Provide the [x, y] coordinate of the cell's center where the given text is located.  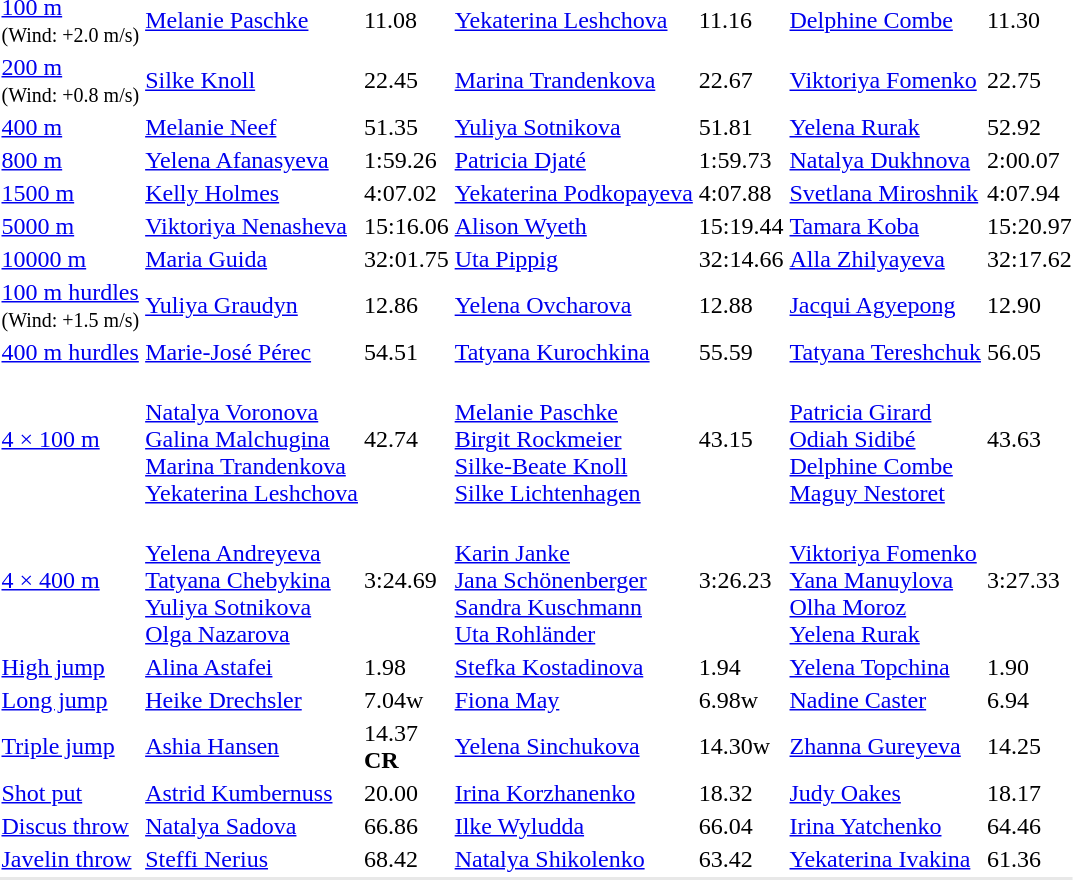
Yuliya Graudyn [252, 306]
Alina Astafei [252, 667]
68.42 [406, 859]
15:19.44 [741, 226]
18.32 [741, 793]
14.30w [741, 746]
6.98w [741, 700]
Kelly Holmes [252, 193]
63.42 [741, 859]
Marie-José Pérec [252, 352]
Steffi Nerius [252, 859]
Tatyana Kurochkina [574, 352]
12.86 [406, 306]
66.86 [406, 826]
Viktoriya FomenkoYana ManuylovaOlha MorozYelena Rurak [885, 580]
Karin JankeJana SchönenbergerSandra KuschmannUta Rohländer [574, 580]
Natalya Shikolenko [574, 859]
Triple jump [70, 746]
Viktoriya Nenasheva [252, 226]
3:24.69 [406, 580]
12.88 [741, 306]
6.94 [1029, 700]
22.67 [741, 80]
Yelena Afanasyeva [252, 160]
Patricia GirardOdiah SidibéDelphine CombeMaguy Nestoret [885, 439]
Judy Oakes [885, 793]
4:07.94 [1029, 193]
Melanie PaschkeBirgit RockmeierSilke-Beate KnollSilke Lichtenhagen [574, 439]
1.98 [406, 667]
15:20.97 [1029, 226]
Maria Guida [252, 259]
Yuliya Sotnikova [574, 127]
1:59.73 [741, 160]
100 m hurdles(Wind: +1.5 m/s) [70, 306]
66.04 [741, 826]
1.94 [741, 667]
1.90 [1029, 667]
51.81 [741, 127]
Irina Korzhanenko [574, 793]
Yelena Topchina [885, 667]
800 m [70, 160]
32:14.66 [741, 259]
Alla Zhilyayeva [885, 259]
Yekaterina Podkopayeva [574, 193]
Nadine Caster [885, 700]
55.59 [741, 352]
400 m [70, 127]
Uta Pippig [574, 259]
18.17 [1029, 793]
51.35 [406, 127]
7.04w [406, 700]
Heike Drechsler [252, 700]
Yekaterina Ivakina [885, 859]
Ashia Hansen [252, 746]
Discus throw [70, 826]
14.37CR [406, 746]
1:59.26 [406, 160]
Stefka Kostadinova [574, 667]
Tatyana Tereshchuk [885, 352]
4 × 400 m [70, 580]
Marina Trandenkova [574, 80]
Patricia Djaté [574, 160]
5000 m [70, 226]
Tamara Koba [885, 226]
43.63 [1029, 439]
Javelin throw [70, 859]
Viktoriya Fomenko [885, 80]
10000 m [70, 259]
43.15 [741, 439]
Svetlana Miroshnik [885, 193]
4 × 100 m [70, 439]
Jacqui Agyepong [885, 306]
400 m hurdles [70, 352]
61.36 [1029, 859]
32:17.62 [1029, 259]
56.05 [1029, 352]
22.75 [1029, 80]
High jump [70, 667]
3:27.33 [1029, 580]
22.45 [406, 80]
54.51 [406, 352]
2:00.07 [1029, 160]
Shot put [70, 793]
64.46 [1029, 826]
Yelena AndreyevaTatyana ChebykinaYuliya SotnikovaOlga Nazarova [252, 580]
Alison Wyeth [574, 226]
Silke Knoll [252, 80]
42.74 [406, 439]
20.00 [406, 793]
4:07.02 [406, 193]
15:16.06 [406, 226]
1500 m [70, 193]
Yelena Rurak [885, 127]
Yelena Ovcharova [574, 306]
3:26.23 [741, 580]
Zhanna Gureyeva [885, 746]
Long jump [70, 700]
4:07.88 [741, 193]
32:01.75 [406, 259]
200 m(Wind: +0.8 m/s) [70, 80]
Fiona May [574, 700]
Melanie Neef [252, 127]
Natalya Sadova [252, 826]
Natalya Dukhnova [885, 160]
14.25 [1029, 746]
12.90 [1029, 306]
Astrid Kumbernuss [252, 793]
Yelena Sinchukova [574, 746]
Natalya VoronovaGalina MalchuginaMarina TrandenkovaYekaterina Leshchova [252, 439]
Irina Yatchenko [885, 826]
Ilke Wyludda [574, 826]
52.92 [1029, 127]
